Pinpoint the cell where the given text exists, returning its (x, y) midpoint coordinate. 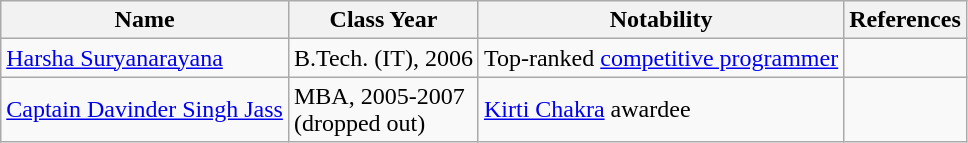
Kirti Chakra awardee (660, 110)
Name (145, 20)
Class Year (383, 20)
References (906, 20)
Captain Davinder Singh Jass (145, 110)
MBA, 2005-2007 (dropped out) (383, 110)
Notability (660, 20)
Top-ranked competitive programmer (660, 58)
Harsha Suryanarayana (145, 58)
B.Tech. (IT), 2006 (383, 58)
